Return the (X, Y) coordinate for the center point of the cell that contains the specified text.  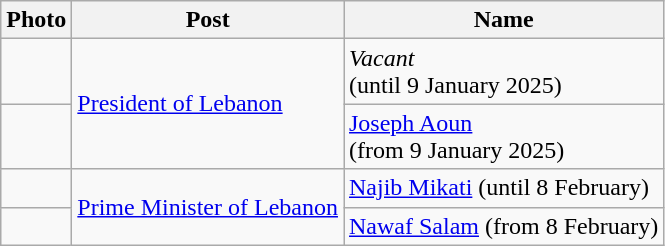
Name (504, 20)
Joseph Aoun(from 9 January 2025) (504, 136)
Prime Minister of Lebanon (208, 207)
Photo (36, 20)
Post (208, 20)
Najib Mikati (until 8 February) (504, 188)
President of Lebanon (208, 104)
Vacant(until 9 January 2025) (504, 72)
Nawaf Salam (from 8 February) (504, 226)
